Return the [X, Y] coordinate for the center point of the cell that contains the specified text.  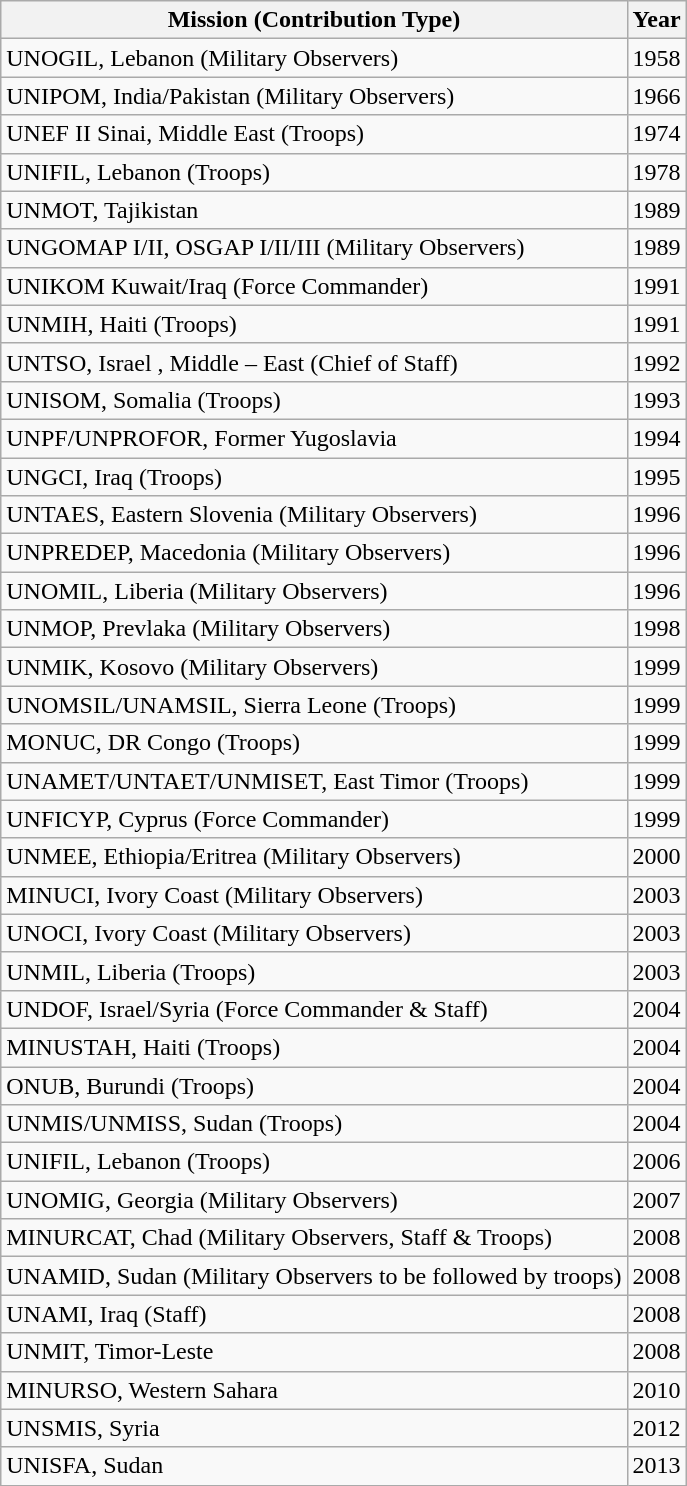
UNAMID, Sudan (Military Observers to be followed by troops) [314, 1276]
UNIKOM Kuwait/Iraq (Force Commander) [314, 286]
1992 [656, 362]
UNMIK, Kosovo (Military Observers) [314, 667]
Year [656, 20]
UNPF/UNPROFOR, Former Yugoslavia [314, 438]
2012 [656, 1428]
UNTSO, Israel , Middle – East (Chief of Staff) [314, 362]
2000 [656, 857]
UNSMIS, Syria [314, 1428]
2007 [656, 1200]
UNGCI, Iraq (Troops) [314, 477]
MINURSO, Western Sahara [314, 1390]
UNOGIL, Lebanon (Military Observers) [314, 58]
2006 [656, 1162]
UNMEE, Ethiopia/Eritrea (Military Observers) [314, 857]
1998 [656, 629]
MONUC, DR Congo (Troops) [314, 743]
UNAMI, Iraq (Staff) [314, 1314]
2010 [656, 1390]
UNMIH, Haiti (Troops) [314, 324]
1966 [656, 96]
UNMIT, Timor-Leste [314, 1352]
UNAMET/UNTAET/UNMISET, East Timor (Troops) [314, 781]
UNTAES, Eastern Slovenia (Military Observers) [314, 515]
UNISOM, Somalia (Troops) [314, 400]
1958 [656, 58]
UNMIS/UNMISS, Sudan (Troops) [314, 1124]
UNMIL, Liberia (Troops) [314, 971]
1974 [656, 134]
UNOMSIL/UNAMSIL, Sierra Leone (Troops) [314, 705]
UNOMIL, Liberia (Military Observers) [314, 591]
UNMOP, Prevlaka (Military Observers) [314, 629]
UNEF II Sinai, Middle East (Troops) [314, 134]
1993 [656, 400]
UNISFA, Sudan [314, 1466]
UNGOMAP I/II, OSGAP I/II/III (Military Observers) [314, 248]
1994 [656, 438]
UNFICYP, Cyprus (Force Commander) [314, 819]
MINUCI, Ivory Coast (Military Observers) [314, 895]
2013 [656, 1466]
UNDOF, Israel/Syria (Force Commander & Staff) [314, 1009]
UNMOT, Tajikistan [314, 210]
UNPREDEP, Macedonia (Military Observers) [314, 553]
MINUSTAH, Haiti (Troops) [314, 1047]
1995 [656, 477]
ONUB, Burundi (Troops) [314, 1085]
UNOCI, Ivory Coast (Military Observers) [314, 933]
Mission (Contribution Type) [314, 20]
MINURCAT, Chad (Military Observers, Staff & Troops) [314, 1238]
UNIPOM, India/Pakistan (Military Observers) [314, 96]
1978 [656, 172]
UNOMIG, Georgia (Military Observers) [314, 1200]
